For the text-containing cell, return its midpoint in [x, y] coordinate format. 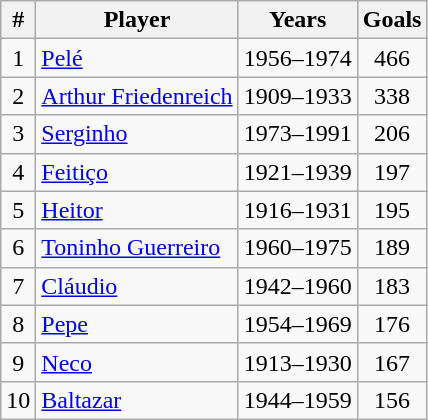
1 [18, 58]
4 [18, 172]
1909–1933 [298, 96]
1913–1930 [298, 362]
Toninho Guerreiro [137, 248]
1954–1969 [298, 324]
5 [18, 210]
1921–1939 [298, 172]
466 [392, 58]
Heitor [137, 210]
6 [18, 248]
195 [392, 210]
1956–1974 [298, 58]
156 [392, 400]
7 [18, 286]
Pepe [137, 324]
1960–1975 [298, 248]
3 [18, 134]
197 [392, 172]
Years [298, 20]
9 [18, 362]
1944–1959 [298, 400]
10 [18, 400]
Feitiço [137, 172]
2 [18, 96]
189 [392, 248]
1942–1960 [298, 286]
Cláudio [137, 286]
Serginho [137, 134]
# [18, 20]
8 [18, 324]
Pelé [137, 58]
183 [392, 286]
Player [137, 20]
1973–1991 [298, 134]
206 [392, 134]
1916–1931 [298, 210]
338 [392, 96]
Goals [392, 20]
176 [392, 324]
Baltazar [137, 400]
Arthur Friedenreich [137, 96]
167 [392, 362]
Neco [137, 362]
